Output the [x, y] coordinate of the center of the cell containing the given text.  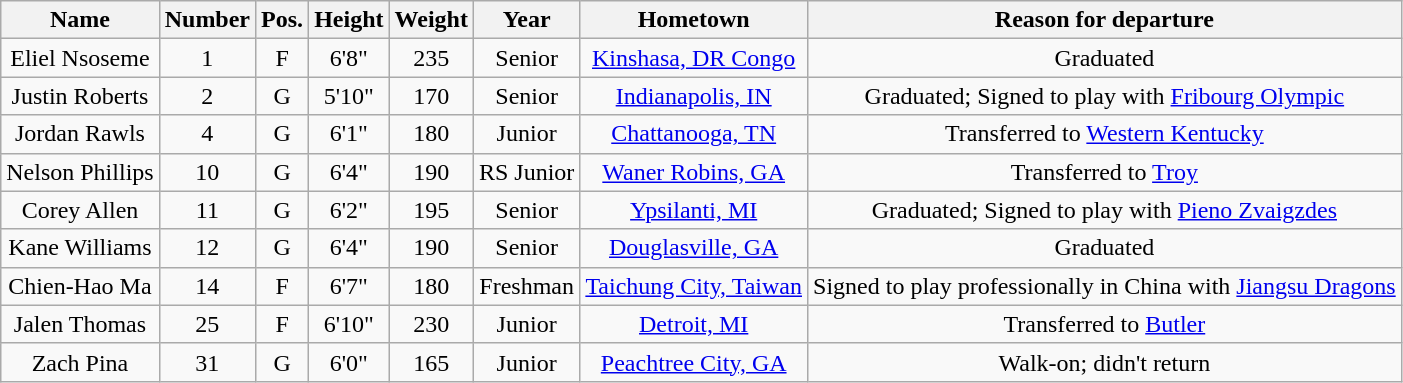
12 [207, 248]
195 [431, 210]
235 [431, 58]
Transferred to Troy [1105, 172]
Signed to play professionally in China with Jiangsu Dragons [1105, 286]
31 [207, 362]
Douglasville, GA [694, 248]
6'2" [349, 210]
Chattanooga, TN [694, 134]
11 [207, 210]
Chien-Hao Ma [80, 286]
Graduated; Signed to play with Pieno Zvaigzdes [1105, 210]
Number [207, 20]
Kane Williams [80, 248]
165 [431, 362]
Peachtree City, GA [694, 362]
Justin Roberts [80, 96]
Walk-on; didn't return [1105, 362]
230 [431, 324]
Height [349, 20]
2 [207, 96]
Pos. [282, 20]
14 [207, 286]
Kinshasa, DR Congo [694, 58]
Nelson Phillips [80, 172]
170 [431, 96]
Year [526, 20]
Corey Allen [80, 210]
Taichung City, Taiwan [694, 286]
Waner Robins, GA [694, 172]
Name [80, 20]
6'10" [349, 324]
1 [207, 58]
6'1" [349, 134]
Indianapolis, IN [694, 96]
RS Junior [526, 172]
Graduated; Signed to play with Fribourg Olympic [1105, 96]
10 [207, 172]
Transferred to Butler [1105, 324]
25 [207, 324]
5'10" [349, 96]
Freshman [526, 286]
6'7" [349, 286]
Eliel Nsoseme [80, 58]
6'0" [349, 362]
Jordan Rawls [80, 134]
Weight [431, 20]
Zach Pina [80, 362]
Jalen Thomas [80, 324]
Hometown [694, 20]
6'8" [349, 58]
Reason for departure [1105, 20]
Ypsilanti, MI [694, 210]
4 [207, 134]
Transferred to Western Kentucky [1105, 134]
Detroit, MI [694, 324]
